For the text-containing cell, return its midpoint in [X, Y] coordinate format. 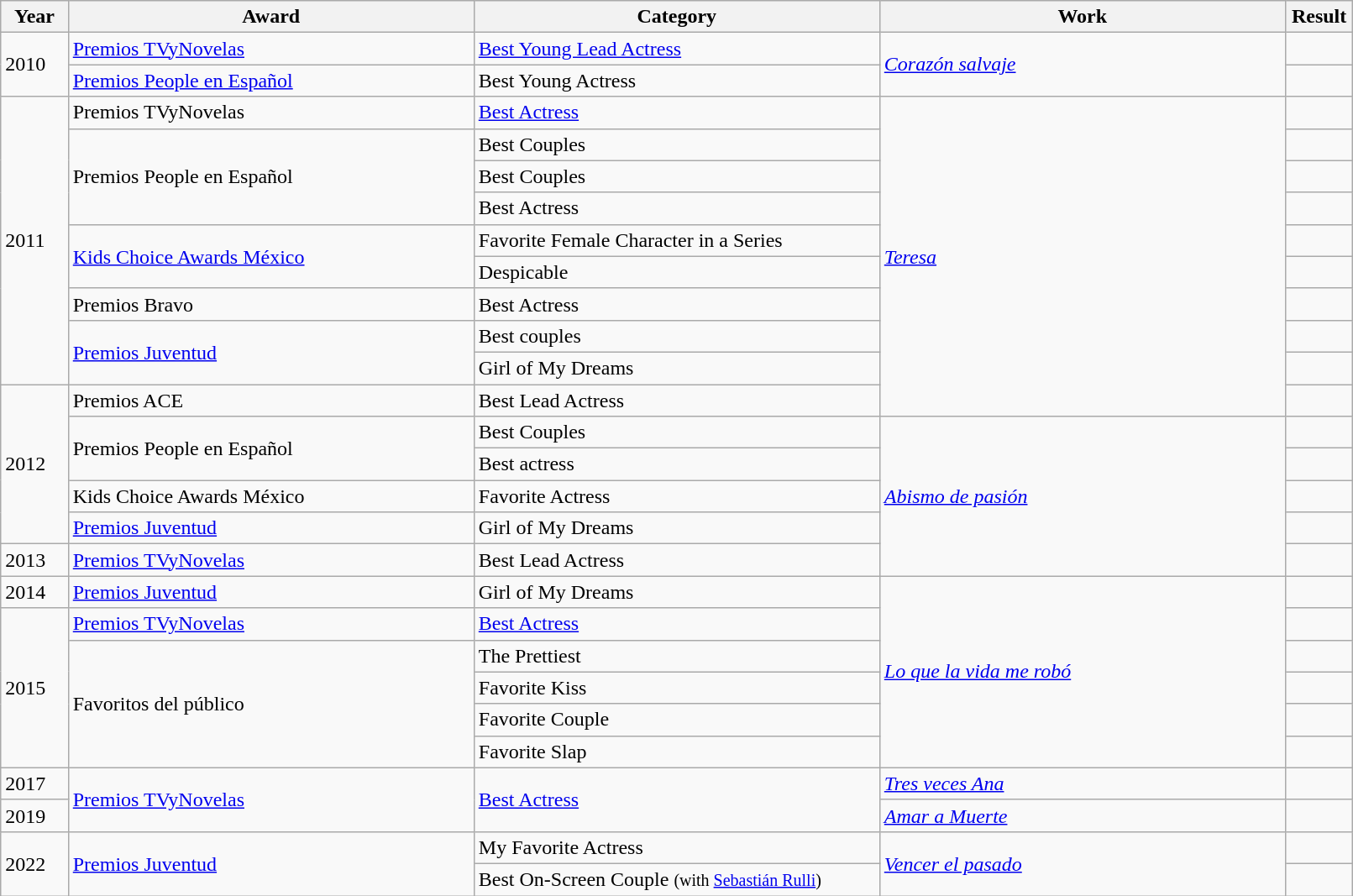
Best Young Lead Actress [677, 49]
2015 [34, 688]
Favoritos del público [270, 704]
Favorite Female Character in a Series [677, 240]
Category [677, 17]
Favorite Couple [677, 720]
Best actress [677, 464]
2010 [34, 65]
2011 [34, 240]
Result [1319, 17]
Best Young Actress [677, 81]
Premios ACE [270, 401]
Favorite Slap [677, 752]
2017 [34, 783]
2014 [34, 592]
Work [1082, 17]
2012 [34, 464]
Teresa [1082, 257]
Tres veces Ana [1082, 783]
Vencer el pasado [1082, 863]
Best couples [677, 336]
Premios Bravo [270, 304]
2019 [34, 815]
Year [34, 17]
Favorite Kiss [677, 688]
Best On-Screen Couple (with Sebastián Rulli) [677, 879]
Favorite Actress [677, 496]
The Prettiest [677, 656]
Abismo de pasión [1082, 496]
Lo que la vida me robó [1082, 672]
2013 [34, 560]
My Favorite Actress [677, 847]
2022 [34, 863]
Amar a Muerte [1082, 815]
Despicable [677, 272]
Award [270, 17]
Corazón salvaje [1082, 65]
